For the text-containing cell, return its midpoint in (X, Y) coordinate format. 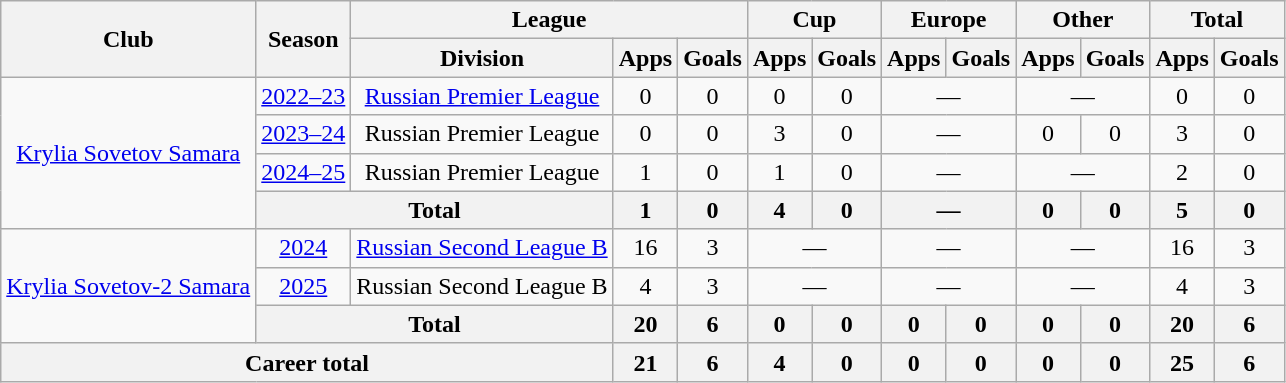
2022–23 (304, 96)
Other (1083, 20)
Europe (949, 20)
2 (1182, 172)
Cup (814, 20)
Career total (307, 362)
2023–24 (304, 134)
Krylia Sovetov-2 Samara (128, 286)
League (550, 20)
21 (645, 362)
2024–25 (304, 172)
2025 (304, 286)
2024 (304, 248)
Division (482, 58)
Krylia Sovetov Samara (128, 153)
Season (304, 39)
5 (1182, 210)
Club (128, 39)
25 (1182, 362)
